From the cell containing the given text, extract its center point as [X, Y] coordinate. 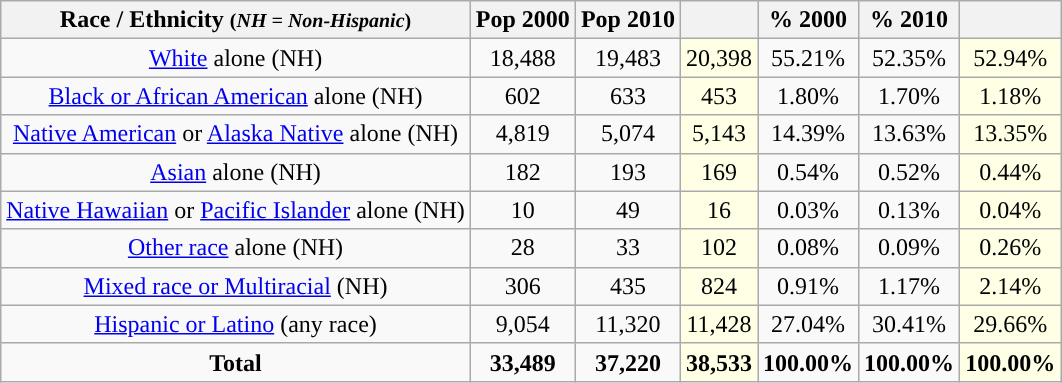
Pop 2010 [628, 20]
13.63% [910, 134]
27.04% [808, 324]
102 [718, 248]
182 [522, 172]
Race / Ethnicity (NH = Non-Hispanic) [236, 20]
52.94% [1010, 58]
18,488 [522, 58]
0.91% [808, 286]
28 [522, 248]
5,074 [628, 134]
11,428 [718, 324]
0.44% [1010, 172]
0.26% [1010, 248]
5,143 [718, 134]
Pop 2000 [522, 20]
0.13% [910, 210]
% 2000 [808, 20]
Asian alone (NH) [236, 172]
0.03% [808, 210]
White alone (NH) [236, 58]
602 [522, 96]
0.09% [910, 248]
824 [718, 286]
30.41% [910, 324]
435 [628, 286]
9,054 [522, 324]
1.80% [808, 96]
Native American or Alaska Native alone (NH) [236, 134]
306 [522, 286]
453 [718, 96]
10 [522, 210]
37,220 [628, 362]
13.35% [1010, 134]
1.17% [910, 286]
33,489 [522, 362]
Other race alone (NH) [236, 248]
55.21% [808, 58]
29.66% [1010, 324]
38,533 [718, 362]
0.08% [808, 248]
1.70% [910, 96]
0.52% [910, 172]
Black or African American alone (NH) [236, 96]
% 2010 [910, 20]
Mixed race or Multiracial (NH) [236, 286]
49 [628, 210]
Total [236, 362]
0.04% [1010, 210]
14.39% [808, 134]
52.35% [910, 58]
20,398 [718, 58]
33 [628, 248]
16 [718, 210]
0.54% [808, 172]
Hispanic or Latino (any race) [236, 324]
1.18% [1010, 96]
193 [628, 172]
633 [628, 96]
2.14% [1010, 286]
Native Hawaiian or Pacific Islander alone (NH) [236, 210]
169 [718, 172]
19,483 [628, 58]
11,320 [628, 324]
4,819 [522, 134]
